From the cell containing the given text, extract its center point as [x, y] coordinate. 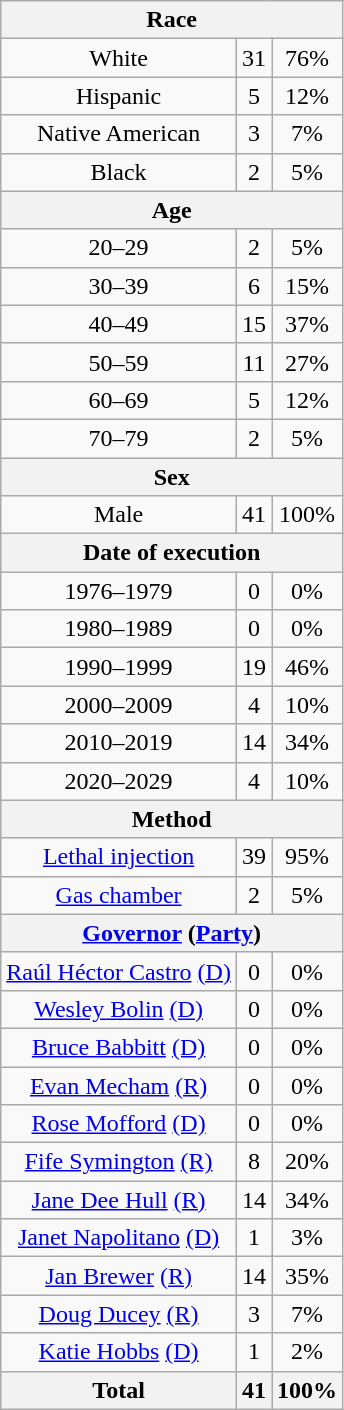
50–59 [119, 362]
1980–1989 [119, 629]
Fife Symington (R) [119, 1162]
2010–2019 [119, 743]
20% [308, 1162]
Male [119, 515]
Race [172, 20]
46% [308, 667]
35% [308, 1276]
11 [254, 362]
Evan Mecham (R) [119, 1085]
Katie Hobbs (D) [119, 1352]
Total [119, 1390]
1990–1999 [119, 667]
Date of execution [172, 553]
Jan Brewer (R) [119, 1276]
15% [308, 286]
19 [254, 667]
31 [254, 58]
Hispanic [119, 96]
3% [308, 1238]
39 [254, 857]
Raúl Héctor Castro (D) [119, 971]
2020–2029 [119, 781]
Age [172, 210]
1976–1979 [119, 591]
Rose Mofford (D) [119, 1124]
Governor (Party) [172, 933]
6 [254, 286]
White [119, 58]
Black [119, 172]
Jane Dee Hull (R) [119, 1200]
70–79 [119, 438]
Gas chamber [119, 895]
40–49 [119, 324]
20–29 [119, 248]
8 [254, 1162]
Wesley Bolin (D) [119, 1009]
37% [308, 324]
30–39 [119, 286]
2% [308, 1352]
15 [254, 324]
Native American [119, 134]
Sex [172, 477]
76% [308, 58]
Lethal injection [119, 857]
27% [308, 362]
2000–2009 [119, 705]
Method [172, 819]
Bruce Babbitt (D) [119, 1047]
Doug Ducey (R) [119, 1314]
95% [308, 857]
60–69 [119, 400]
Janet Napolitano (D) [119, 1238]
